Output the (X, Y) coordinate of the center of the cell containing the given text.  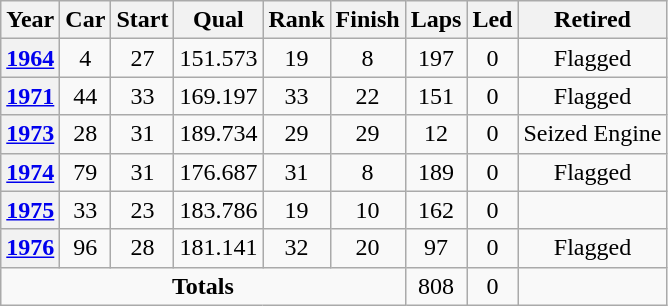
151.573 (218, 58)
97 (436, 248)
Totals (203, 286)
12 (436, 134)
27 (142, 58)
151 (436, 96)
1975 (30, 210)
Laps (436, 20)
Retired (592, 20)
1976 (30, 248)
Car (86, 20)
Rank (296, 20)
162 (436, 210)
1974 (30, 172)
10 (368, 210)
1971 (30, 96)
32 (296, 248)
183.786 (218, 210)
79 (86, 172)
181.141 (218, 248)
Finish (368, 20)
23 (142, 210)
20 (368, 248)
189.734 (218, 134)
197 (436, 58)
808 (436, 286)
189 (436, 172)
1973 (30, 134)
176.687 (218, 172)
22 (368, 96)
Led (492, 20)
4 (86, 58)
Start (142, 20)
Seized Engine (592, 134)
Year (30, 20)
44 (86, 96)
1964 (30, 58)
Qual (218, 20)
96 (86, 248)
169.197 (218, 96)
